Find where the given text appears and provide that cell's center as [x, y] coordinate. 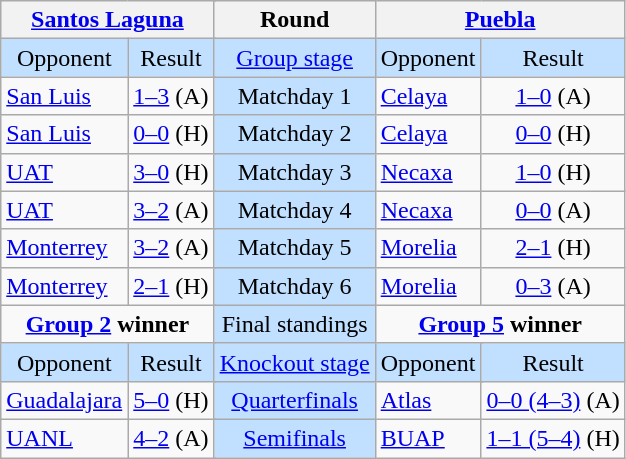
Group 2 winner [108, 324]
1–3 (A) [171, 96]
Semifinals [294, 438]
Matchday 6 [294, 286]
Puebla [500, 20]
3–0 (H) [171, 172]
5–0 (H) [171, 400]
Round [294, 20]
Atlas [428, 400]
4–2 (A) [171, 438]
Matchday 1 [294, 96]
Matchday 5 [294, 248]
UANL [64, 438]
1–1 (5–4) (H) [553, 438]
Guadalajara [64, 400]
Knockout stage [294, 362]
1–0 (A) [553, 96]
0–0 (A) [553, 210]
1–0 (H) [553, 172]
Matchday 4 [294, 210]
Group stage [294, 58]
0–3 (A) [553, 286]
Final standings [294, 324]
0–0 (4–3) (A) [553, 400]
Matchday 2 [294, 134]
Matchday 3 [294, 172]
Group 5 winner [500, 324]
Quarterfinals [294, 400]
Santos Laguna [108, 20]
BUAP [428, 438]
